From the cell containing the given text, extract its center point as [X, Y] coordinate. 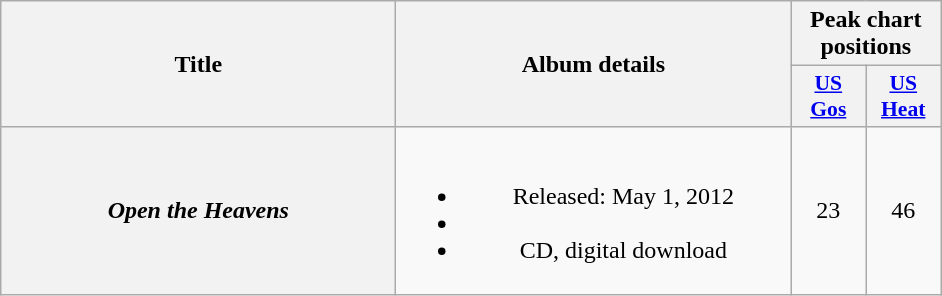
Album details [594, 64]
Peak chart positions [866, 34]
Released: May 1, 2012CD, digital download [594, 210]
Title [198, 64]
23 [828, 210]
USHeat [904, 96]
USGos [828, 96]
46 [904, 210]
Open the Heavens [198, 210]
